Scan for the cell matching the given text and deliver its [x, y] coordinate at center. 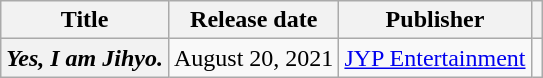
Title [85, 20]
Yes, I am Jihyo. [85, 58]
JYP Entertainment [435, 58]
Publisher [435, 20]
Release date [253, 20]
August 20, 2021 [253, 58]
